Return the (x, y) coordinate for the center point of the cell that contains the specified text.  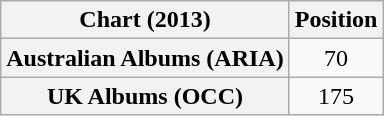
UK Albums (OCC) (145, 96)
175 (336, 96)
Australian Albums (ARIA) (145, 58)
Position (336, 20)
Chart (2013) (145, 20)
70 (336, 58)
